Capture the cell that displays the provided text and extract its (X, Y) central coordinate. 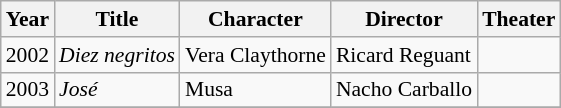
José (117, 90)
Year (28, 19)
2003 (28, 90)
Nacho Carballo (404, 90)
Vera Claythorne (256, 55)
2002 (28, 55)
Character (256, 19)
Diez negritos (117, 55)
Director (404, 19)
Title (117, 19)
Theater (518, 19)
Ricard Reguant (404, 55)
Musa (256, 90)
